Capture the cell that displays the provided text and extract its (X, Y) central coordinate. 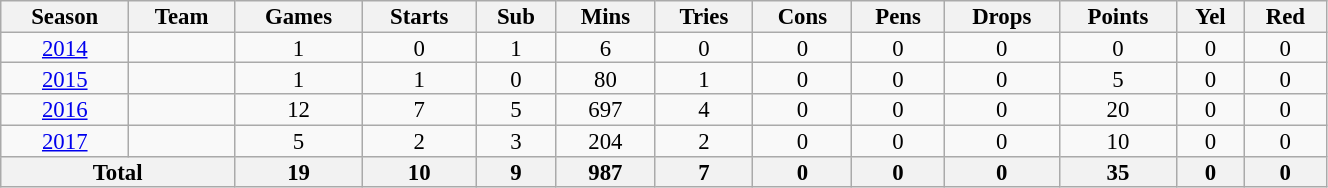
Games (299, 16)
3 (516, 140)
2014 (65, 48)
80 (606, 78)
204 (606, 140)
35 (1118, 172)
987 (606, 172)
Team (182, 16)
Cons (802, 16)
697 (606, 110)
Yel (1211, 16)
12 (299, 110)
2017 (65, 140)
19 (299, 172)
20 (1118, 110)
Starts (420, 16)
9 (516, 172)
Mins (606, 16)
Red (1285, 16)
Pens (898, 16)
Total (118, 172)
2015 (65, 78)
Tries (704, 16)
Season (65, 16)
6 (606, 48)
2016 (65, 110)
Drops (1002, 16)
Points (1118, 16)
4 (704, 110)
Sub (516, 16)
